Provide the [x, y] coordinate of the cell's center where the given text is located.  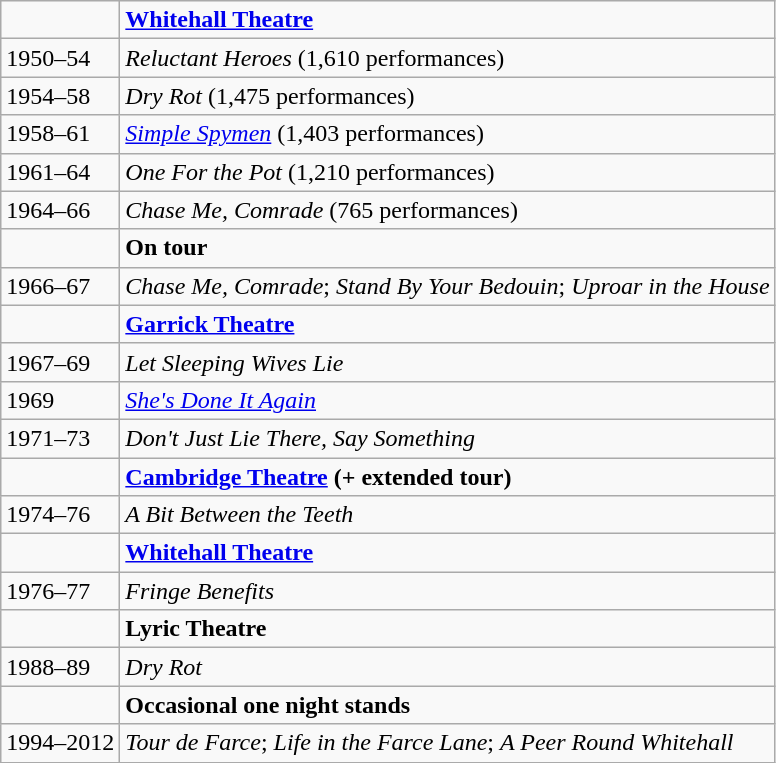
1954–58 [60, 96]
1958–61 [60, 134]
Fringe Benefits [448, 591]
Chase Me, Comrade (765 performances) [448, 210]
1950–54 [60, 58]
Let Sleeping Wives Lie [448, 362]
She's Done It Again [448, 400]
Dry Rot (1,475 performances) [448, 96]
1964–66 [60, 210]
1971–73 [60, 438]
1994–2012 [60, 743]
Chase Me, Comrade; Stand By Your Bedouin; Uproar in the House [448, 286]
Don't Just Lie There, Say Something [448, 438]
Occasional one night stands [448, 705]
Dry Rot [448, 667]
1974–76 [60, 515]
1967–69 [60, 362]
1976–77 [60, 591]
1969 [60, 400]
Simple Spymen (1,403 performances) [448, 134]
Tour de Farce; Life in the Farce Lane; A Peer Round Whitehall [448, 743]
Lyric Theatre [448, 629]
1961–64 [60, 172]
One For the Pot (1,210 performances) [448, 172]
Garrick Theatre [448, 324]
Reluctant Heroes (1,610 performances) [448, 58]
1988–89 [60, 667]
A Bit Between the Teeth [448, 515]
On tour [448, 248]
1966–67 [60, 286]
Cambridge Theatre (+ extended tour) [448, 477]
